For the text-containing cell, return its midpoint in (x, y) coordinate format. 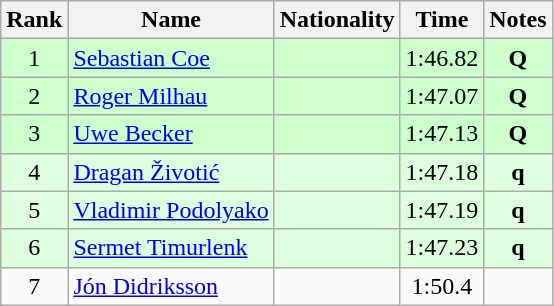
1:47.13 (442, 134)
1:50.4 (442, 286)
Sermet Timurlenk (171, 248)
5 (34, 210)
Name (171, 20)
1:47.18 (442, 172)
2 (34, 96)
7 (34, 286)
Notes (518, 20)
Vladimir Podolyako (171, 210)
Rank (34, 20)
3 (34, 134)
1 (34, 58)
1:47.23 (442, 248)
1:46.82 (442, 58)
1:47.07 (442, 96)
Sebastian Coe (171, 58)
6 (34, 248)
4 (34, 172)
1:47.19 (442, 210)
Uwe Becker (171, 134)
Time (442, 20)
Jón Didriksson (171, 286)
Roger Milhau (171, 96)
Nationality (337, 20)
Dragan Životić (171, 172)
